Scan for the cell matching the given text and deliver its [x, y] coordinate at center. 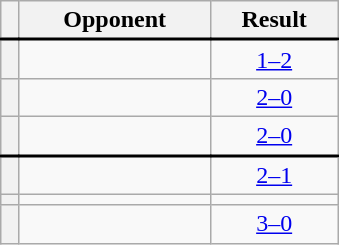
1–2 [274, 60]
Opponent [114, 20]
3–0 [274, 224]
Result [274, 20]
2–1 [274, 174]
